From the cell containing the given text, extract its center point as (x, y) coordinate. 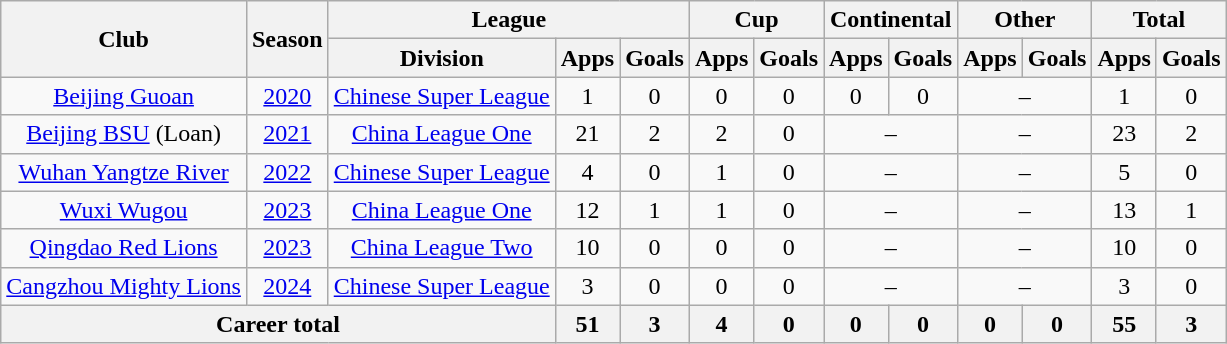
League (508, 20)
21 (587, 134)
Other (1025, 20)
Total (1159, 20)
Beijing Guoan (124, 96)
2022 (287, 172)
Career total (278, 324)
Beijing BSU (Loan) (124, 134)
Wuhan Yangtze River (124, 172)
Division (442, 58)
5 (1124, 172)
2020 (287, 96)
China League Two (442, 248)
23 (1124, 134)
Qingdao Red Lions (124, 248)
13 (1124, 210)
Continental (891, 20)
Cup (756, 20)
2024 (287, 286)
51 (587, 324)
Club (124, 39)
Season (287, 39)
12 (587, 210)
2021 (287, 134)
55 (1124, 324)
Wuxi Wugou (124, 210)
Cangzhou Mighty Lions (124, 286)
